Return the (X, Y) coordinate for the center point of the cell that contains the specified text.  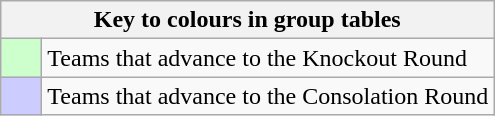
Teams that advance to the Consolation Round (268, 96)
Teams that advance to the Knockout Round (268, 58)
Key to colours in group tables (248, 20)
